Scan for the cell matching the given text and deliver its (X, Y) coordinate at center. 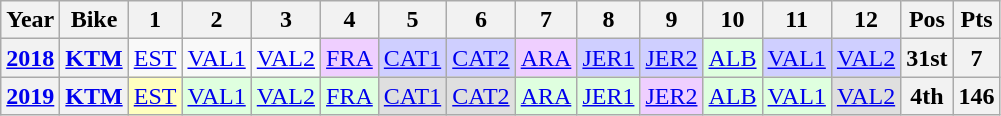
3 (286, 20)
5 (412, 20)
2019 (30, 96)
6 (481, 20)
4th (927, 96)
Year (30, 20)
31st (927, 58)
4 (350, 20)
2 (216, 20)
12 (866, 20)
2018 (30, 58)
Pos (927, 20)
Bike (94, 20)
8 (608, 20)
146 (976, 96)
10 (732, 20)
11 (796, 20)
Pts (976, 20)
9 (672, 20)
1 (155, 20)
